From the cell containing the given text, extract its center point as [x, y] coordinate. 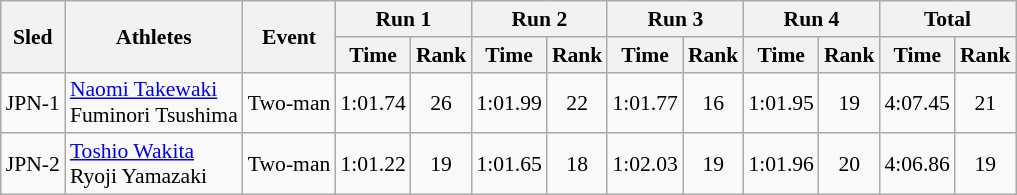
Toshio WakitaRyoji Yamazaki [154, 164]
Sled [33, 36]
Athletes [154, 36]
Run 3 [675, 19]
Run 2 [539, 19]
Run 1 [403, 19]
26 [442, 102]
1:02.03 [644, 164]
16 [714, 102]
Total [947, 19]
4:06.86 [916, 164]
1:01.96 [780, 164]
1:01.65 [508, 164]
22 [578, 102]
Naomi TakewakiFuminori Tsushima [154, 102]
1:01.77 [644, 102]
JPN-1 [33, 102]
1:01.99 [508, 102]
JPN-2 [33, 164]
1:01.95 [780, 102]
1:01.74 [372, 102]
4:07.45 [916, 102]
Event [290, 36]
20 [850, 164]
1:01.22 [372, 164]
Run 4 [811, 19]
18 [578, 164]
21 [986, 102]
